Locate the cell with the specified text and output its (X, Y) center coordinate. 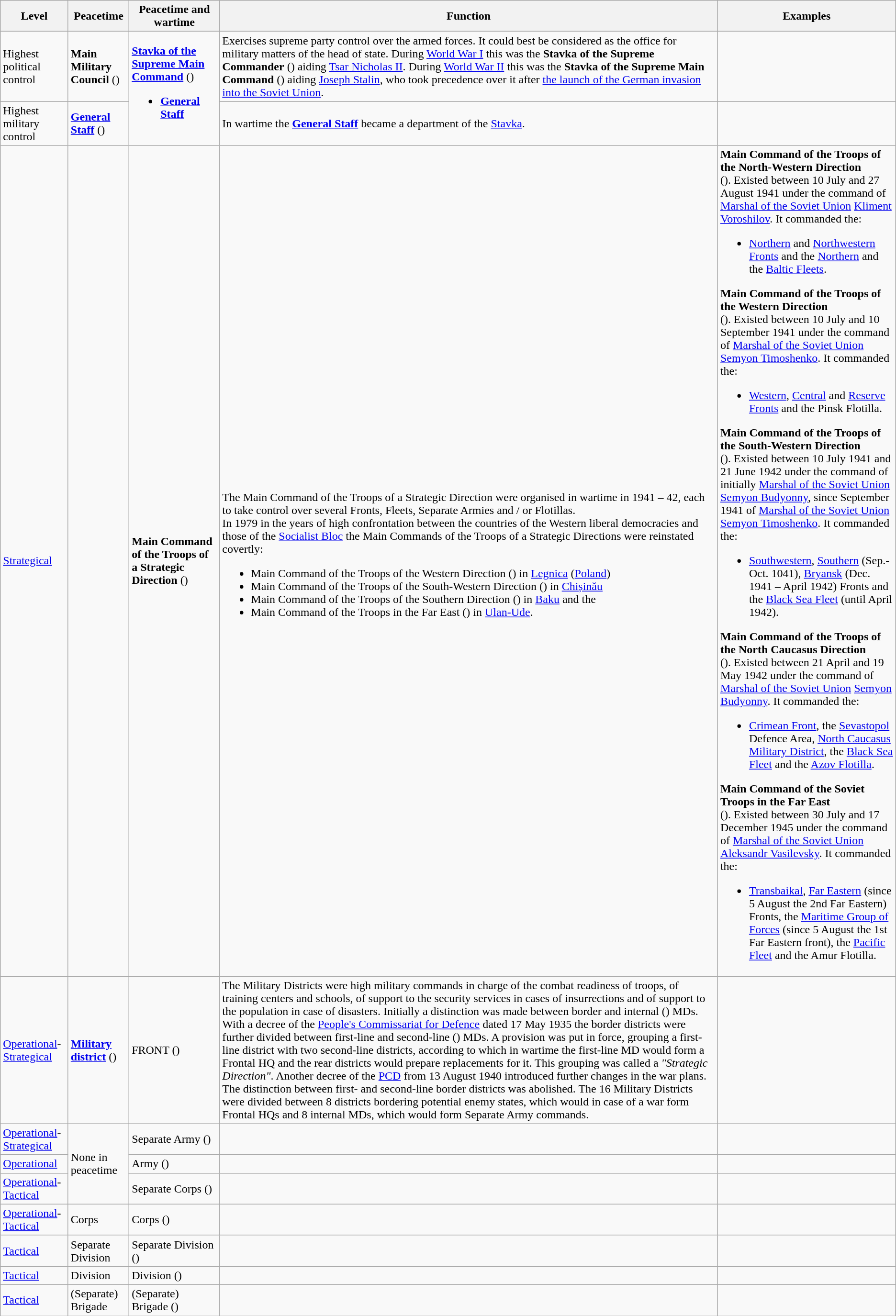
Corps () (174, 1219)
General Staff () (99, 123)
Peacetime (99, 16)
Corps (99, 1219)
Highest political control (34, 67)
Peacetime and wartime (174, 16)
Division () (174, 1275)
Level (34, 16)
In wartime the General Staff became a department of the Stavka. (469, 123)
Separate Corps () (174, 1189)
Military district () (99, 1050)
Strategical (34, 561)
Separate Division () (174, 1251)
Division (99, 1275)
Operational (34, 1164)
Separate Division (99, 1251)
Highest military control (34, 123)
(Separate) Brigade () (174, 1300)
Stavka of the Supreme Main Command ()General Staff (174, 89)
Main Military Council () (99, 67)
FRONT () (174, 1050)
Examples (806, 16)
(Separate) Brigade (99, 1300)
Separate Army () (174, 1139)
Army () (174, 1164)
None in peacetime (99, 1164)
Function (469, 16)
Main Command of the Troops of a Strategic Direction () (174, 561)
